Find where the given text appears and provide that cell's center as (X, Y) coordinate. 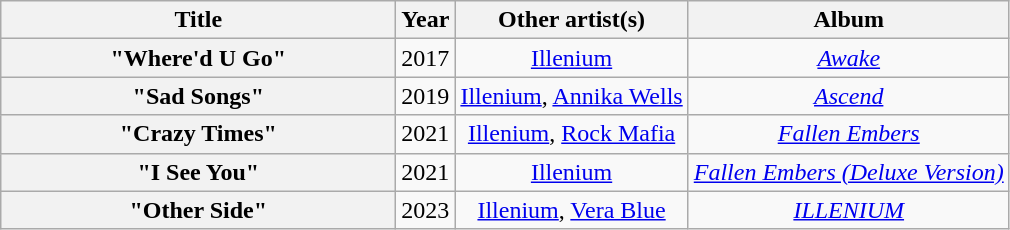
Fallen Embers (848, 134)
ILLENIUM (848, 210)
"I See You" (198, 172)
Illenium, Annika Wells (572, 96)
Illenium, Vera Blue (572, 210)
Year (426, 20)
"Sad Songs" (198, 96)
Fallen Embers (Deluxe Version) (848, 172)
"Where'd U Go" (198, 58)
Title (198, 20)
"Other Side" (198, 210)
Other artist(s) (572, 20)
"Crazy Times" (198, 134)
2023 (426, 210)
Illenium, Rock Mafia (572, 134)
Awake (848, 58)
2017 (426, 58)
Ascend (848, 96)
2019 (426, 96)
Album (848, 20)
